Determine the [X, Y] coordinate at the center of the cell enclosing the given text.  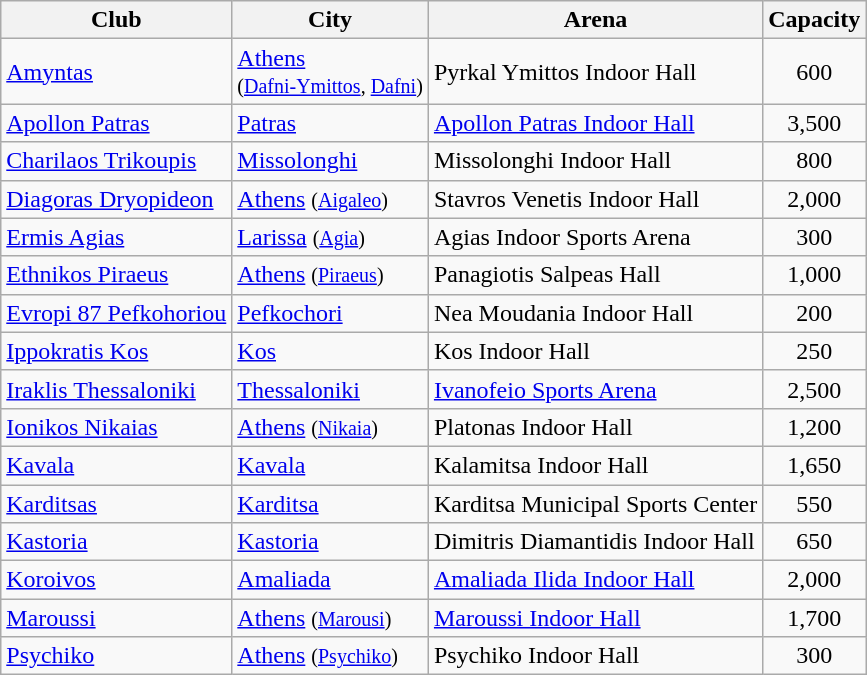
Club [116, 20]
1,700 [814, 618]
Missolonghi Indoor Hall [595, 161]
Charilaos Trikoupis [116, 161]
800 [814, 161]
Apollon Patras Indoor Hall [595, 123]
Ippokratis Kos [116, 351]
3,500 [814, 123]
Ivanofeio Sports Arena [595, 389]
Agias Indoor Sports Arena [595, 237]
550 [814, 503]
1,200 [814, 427]
200 [814, 313]
Athens (Aigaleo) [330, 199]
Pyrkal Ymittos Indoor Hall [595, 72]
Karditsa [330, 503]
Panagiotis Salpeas Hall [595, 275]
Thessaloniki [330, 389]
Maroussi [116, 618]
Amyntas [116, 72]
Nea Moudania Indoor Hall [595, 313]
Stavros Venetis Indoor Hall [595, 199]
Karditsa Municipal Sports Center [595, 503]
Pefkochori [330, 313]
600 [814, 72]
Ethnikos Piraeus [116, 275]
Diagoras Dryopideon [116, 199]
250 [814, 351]
Psychiko Indoor Hall [595, 656]
Karditsas [116, 503]
Kos Indoor Hall [595, 351]
Ionikos Nikaias [116, 427]
Kos [330, 351]
Kalamitsa Indoor Hall [595, 465]
2,500 [814, 389]
Maroussi Indoor Hall [595, 618]
Amaliada [330, 580]
Athens (Marousi) [330, 618]
Amaliada Ilida Indoor Hall [595, 580]
Athens (Piraeus) [330, 275]
Larissa (Agia) [330, 237]
Ermis Agias [116, 237]
Patras [330, 123]
Dimitris Diamantidis Indoor Hall [595, 542]
City [330, 20]
Athens (Nikaia) [330, 427]
Iraklis Thessaloniki [116, 389]
Psychiko [116, 656]
1,000 [814, 275]
650 [814, 542]
Koroivos [116, 580]
Capacity [814, 20]
Athens (Dafni-Ymittos, Dafni) [330, 72]
Missolonghi [330, 161]
Arena [595, 20]
1,650 [814, 465]
Athens (Psychiko) [330, 656]
Evropi 87 Pefkohoriou [116, 313]
Apollon Patras [116, 123]
Platonas Indoor Hall [595, 427]
